Return [X, Y] of the center of cell containing provided text 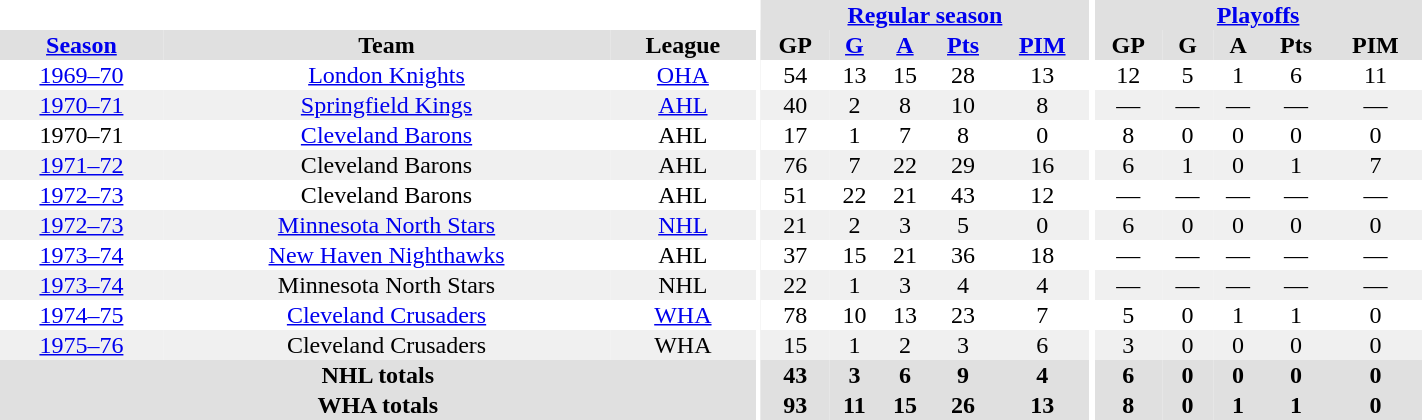
18 [1042, 255]
Springfield Kings [386, 105]
Regular season [925, 15]
54 [795, 75]
OHA [682, 75]
51 [795, 195]
1969–70 [82, 75]
WHA totals [378, 405]
Team [386, 45]
36 [963, 255]
London Knights [386, 75]
Season [82, 45]
23 [963, 315]
40 [795, 105]
1974–75 [82, 315]
Playoffs [1258, 15]
New Haven Nighthawks [386, 255]
NHL totals [378, 375]
37 [795, 255]
9 [963, 375]
17 [795, 135]
28 [963, 75]
78 [795, 315]
1975–76 [82, 345]
League [682, 45]
1971–72 [82, 165]
93 [795, 405]
76 [795, 165]
29 [963, 165]
16 [1042, 165]
26 [963, 405]
